Determine the (X, Y) coordinate at the center of the cell enclosing the given text.  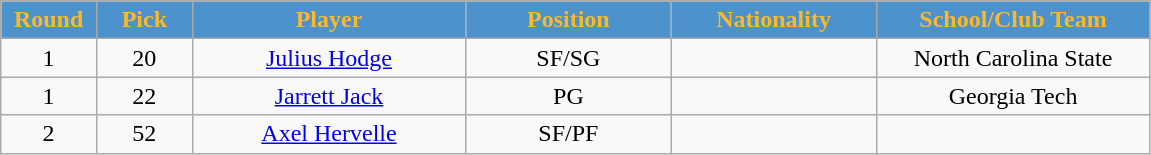
52 (144, 134)
20 (144, 58)
Georgia Tech (1013, 96)
Jarrett Jack (329, 96)
Position (568, 20)
Pick (144, 20)
Nationality (774, 20)
School/Club Team (1013, 20)
SF/PF (568, 134)
Round (49, 20)
Player (329, 20)
Julius Hodge (329, 58)
PG (568, 96)
SF/SG (568, 58)
2 (49, 134)
22 (144, 96)
Axel Hervelle (329, 134)
North Carolina State (1013, 58)
